Return the (X, Y) coordinate for the center point of the cell that contains the specified text.  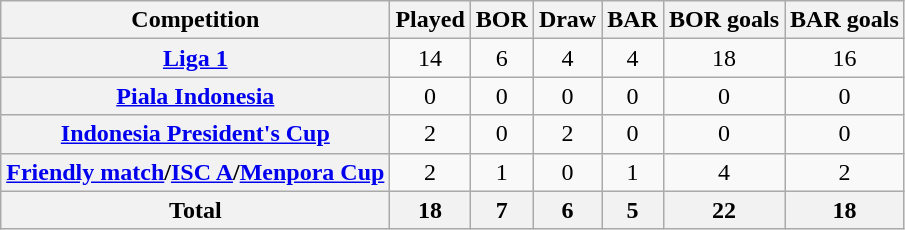
BOR (502, 20)
14 (430, 58)
Friendly match/ISC A/Menpora Cup (196, 172)
Competition (196, 20)
5 (633, 210)
BOR goals (724, 20)
7 (502, 210)
BAR (633, 20)
Piala Indonesia (196, 96)
BAR goals (845, 20)
Indonesia President's Cup (196, 134)
Total (196, 210)
Played (430, 20)
16 (845, 58)
Draw (567, 20)
Liga 1 (196, 58)
22 (724, 210)
